Extract the [x, y] coordinate from the center of the cell holding the provided text.  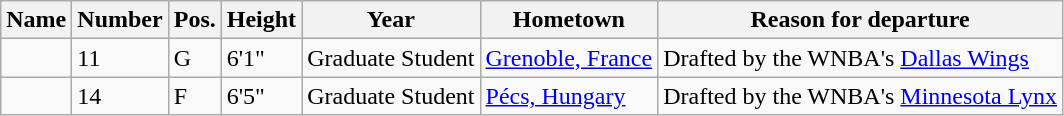
14 [120, 96]
Hometown [569, 20]
Height [261, 20]
11 [120, 58]
Pos. [194, 20]
Year [391, 20]
Reason for departure [860, 20]
Drafted by the WNBA's Dallas Wings [860, 58]
Grenoble, France [569, 58]
Drafted by the WNBA's Minnesota Lynx [860, 96]
F [194, 96]
Pécs, Hungary [569, 96]
Number [120, 20]
Name [36, 20]
6'5" [261, 96]
G [194, 58]
6'1" [261, 58]
